Search for the cell housing the specified text and yield its (X, Y) center coordinate. 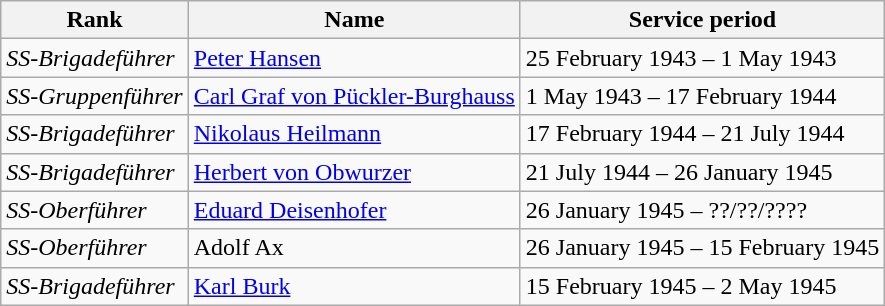
21 July 1944 – 26 January 1945 (702, 172)
25 February 1943 – 1 May 1943 (702, 58)
SS-Gruppenführer (95, 96)
17 February 1944 – 21 July 1944 (702, 134)
Nikolaus Heilmann (354, 134)
Adolf Ax (354, 248)
Herbert von Obwurzer (354, 172)
Service period (702, 20)
Name (354, 20)
15 February 1945 – 2 May 1945 (702, 286)
Karl Burk (354, 286)
Eduard Deisenhofer (354, 210)
Carl Graf von Pückler-Burghauss (354, 96)
1 May 1943 – 17 February 1944 (702, 96)
26 January 1945 – ??/??/???? (702, 210)
Peter Hansen (354, 58)
Rank (95, 20)
26 January 1945 – 15 February 1945 (702, 248)
